Locate the cell with the specified text and output its (x, y) center coordinate. 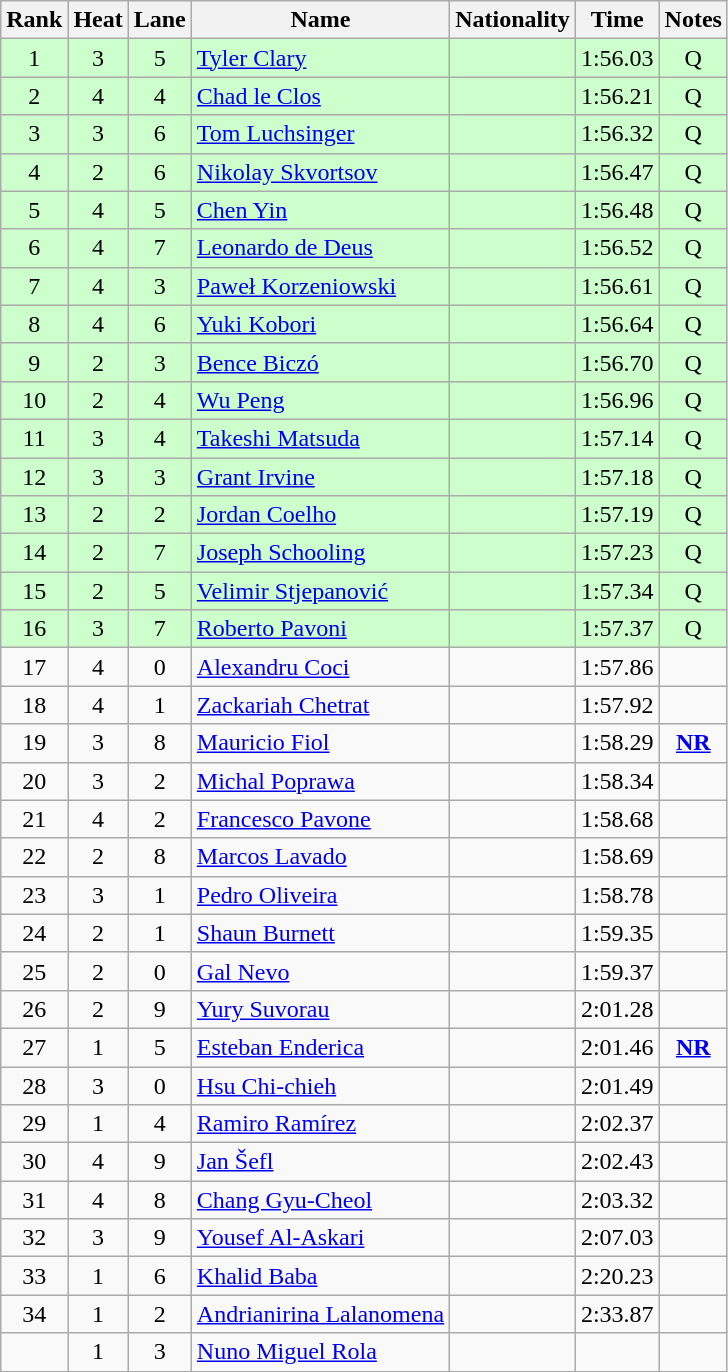
1:59.35 (617, 933)
Yuki Kobori (320, 324)
1:57.18 (617, 477)
1:57.92 (617, 705)
Time (617, 20)
1:58.29 (617, 743)
1:56.47 (617, 172)
Chen Yin (320, 210)
1:57.37 (617, 629)
Hsu Chi-chieh (320, 1085)
1:56.48 (617, 210)
1:57.34 (617, 591)
1:57.23 (617, 553)
22 (34, 857)
1:58.68 (617, 819)
Lane (160, 20)
Leonardo de Deus (320, 248)
20 (34, 781)
Andrianirina Lalanomena (320, 1314)
2:33.87 (617, 1314)
Francesco Pavone (320, 819)
Tyler Clary (320, 58)
Alexandru Coci (320, 667)
24 (34, 933)
Jordan Coelho (320, 515)
Chad le Clos (320, 96)
Bence Biczó (320, 362)
14 (34, 553)
2:02.37 (617, 1124)
16 (34, 629)
29 (34, 1124)
Mauricio Fiol (320, 743)
2:01.49 (617, 1085)
2:02.43 (617, 1162)
28 (34, 1085)
1:56.32 (617, 134)
2:01.28 (617, 1009)
23 (34, 895)
Tom Luchsinger (320, 134)
1:56.03 (617, 58)
Wu Peng (320, 400)
2:03.32 (617, 1200)
Yousef Al-Askari (320, 1238)
17 (34, 667)
2:07.03 (617, 1238)
Takeshi Matsuda (320, 438)
Gal Nevo (320, 971)
Ramiro Ramírez (320, 1124)
Shaun Burnett (320, 933)
1:56.64 (617, 324)
27 (34, 1047)
18 (34, 705)
10 (34, 400)
1:57.14 (617, 438)
25 (34, 971)
1:56.96 (617, 400)
33 (34, 1276)
26 (34, 1009)
Joseph Schooling (320, 553)
11 (34, 438)
Khalid Baba (320, 1276)
1:58.34 (617, 781)
Esteban Enderica (320, 1047)
1:56.70 (617, 362)
Yury Suvorau (320, 1009)
13 (34, 515)
30 (34, 1162)
15 (34, 591)
2:01.46 (617, 1047)
1:58.69 (617, 857)
Rank (34, 20)
Michal Poprawa (320, 781)
34 (34, 1314)
Notes (693, 20)
Paweł Korzeniowski (320, 286)
Chang Gyu-Cheol (320, 1200)
2:20.23 (617, 1276)
Grant Irvine (320, 477)
Nationality (513, 20)
Jan Šefl (320, 1162)
Velimir Stjepanović (320, 591)
1:59.37 (617, 971)
Name (320, 20)
1:57.19 (617, 515)
32 (34, 1238)
Roberto Pavoni (320, 629)
1:56.21 (617, 96)
Pedro Oliveira (320, 895)
Heat (98, 20)
Marcos Lavado (320, 857)
1:57.86 (617, 667)
21 (34, 819)
Zackariah Chetrat (320, 705)
Nuno Miguel Rola (320, 1352)
31 (34, 1200)
1:58.78 (617, 895)
1:56.61 (617, 286)
Nikolay Skvortsov (320, 172)
19 (34, 743)
1:56.52 (617, 248)
12 (34, 477)
